Identify which cell holds the provided text, then report its [X, Y] central coordinate. 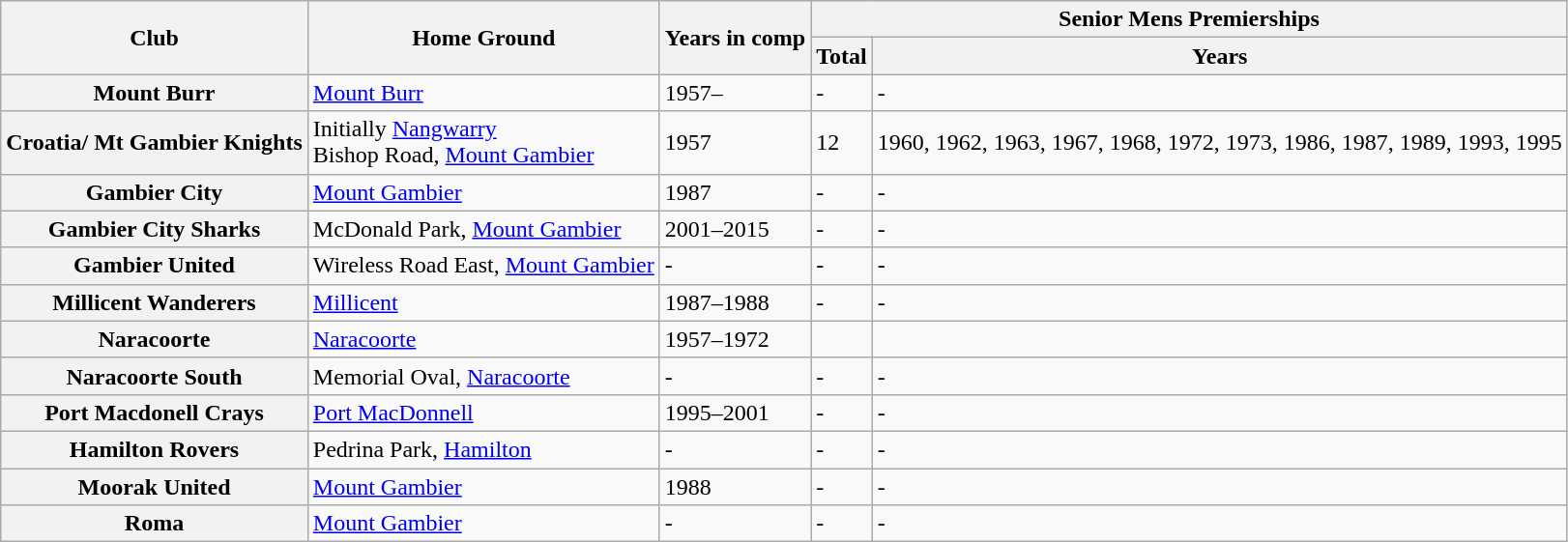
Wireless Road East, Mount Gambier [483, 266]
Senior Mens Premierships [1189, 19]
Millicent Wanderers [155, 302]
12 [842, 143]
Roma [155, 524]
Memorial Oval, Naracoorte [483, 376]
1957 [735, 143]
Total [842, 56]
Naracoorte South [155, 376]
Gambier United [155, 266]
1988 [735, 486]
2001–2015 [735, 229]
Port Macdonell Crays [155, 413]
1957– [735, 93]
1987–1988 [735, 302]
Croatia/ Mt Gambier Knights [155, 143]
1995–2001 [735, 413]
Initially NangwarryBishop Road, Mount Gambier [483, 143]
Port MacDonnell [483, 413]
Pedrina Park, Hamilton [483, 449]
Gambier City Sharks [155, 229]
Moorak United [155, 486]
1987 [735, 192]
Home Ground [483, 38]
1957–1972 [735, 339]
McDonald Park, Mount Gambier [483, 229]
Years [1220, 56]
1960, 1962, 1963, 1967, 1968, 1972, 1973, 1986, 1987, 1989, 1993, 1995 [1220, 143]
Club [155, 38]
Millicent [483, 302]
Gambier City [155, 192]
Hamilton Rovers [155, 449]
Years in comp [735, 38]
